Output the [X, Y] coordinate of the center of the cell containing the given text.  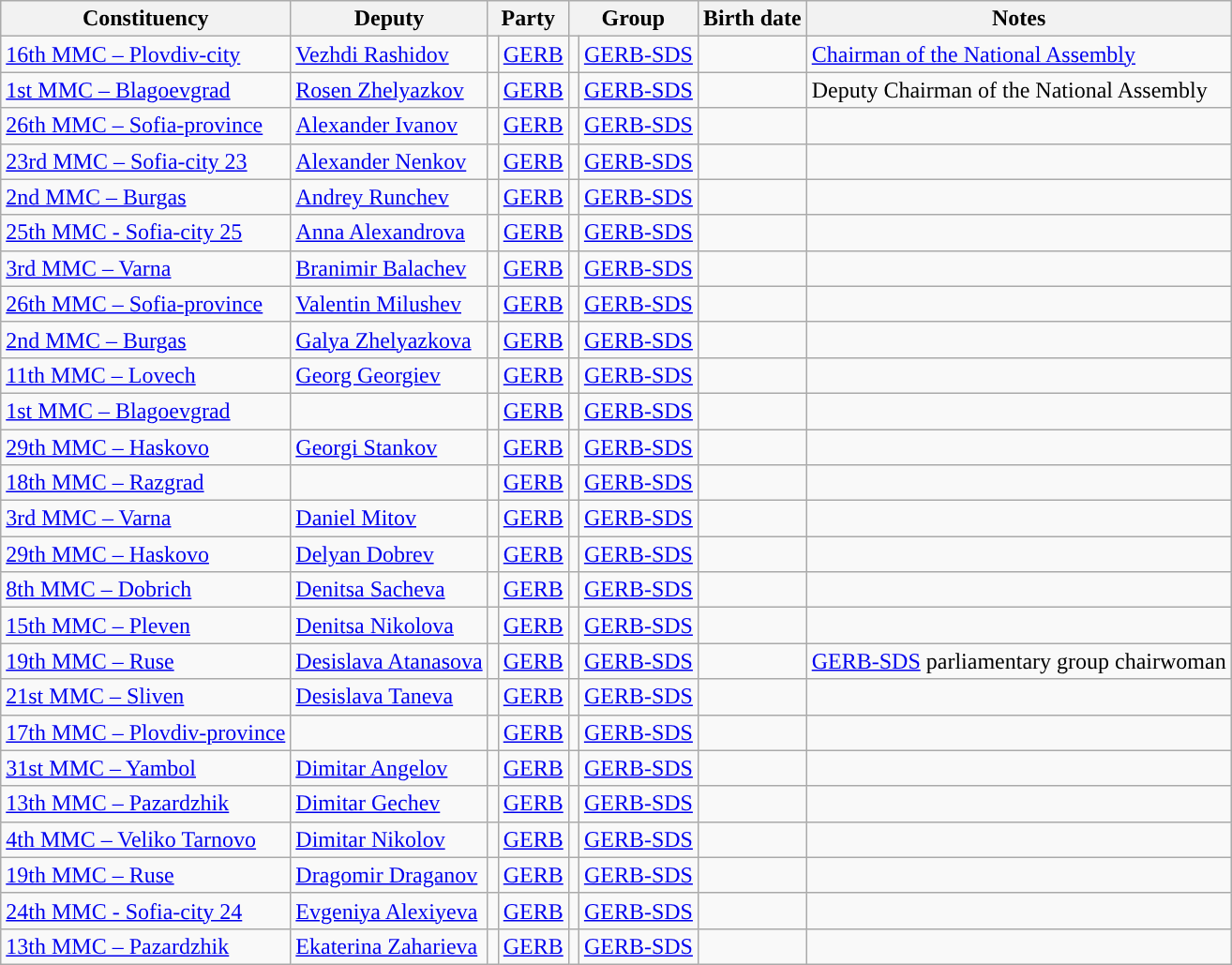
Rosen Zhelyazkov [389, 90]
23rd MMC – Sofia-city 23 [146, 161]
Dimitar Nikolov [389, 839]
Denitsa Nikolova [389, 626]
Party [528, 19]
4th MMC – Veliko Tarnovo [146, 839]
25th MMC - Sofia-city 25 [146, 233]
Constituency [146, 19]
Alexander Nenkov [389, 161]
Deputy [389, 19]
Delyan Dobrev [389, 554]
Anna Alexandrova [389, 233]
15th MMC – Pleven [146, 626]
Desislava Taneva [389, 697]
11th MMC – Lovech [146, 375]
Georg Georgiev [389, 375]
24th MMC - Sofia-city 24 [146, 911]
Dimitar Gechev [389, 804]
Daniel Mitov [389, 519]
Vezhdi Rashidov [389, 54]
Ekaterina Zaharieva [389, 946]
16th MMC – Plovdiv-city [146, 54]
Galya Zhelyazkova [389, 339]
18th MMC – Razgrad [146, 483]
Desislava Atanasova [389, 661]
Notes [1018, 19]
Valentin Milushev [389, 304]
Birth date [752, 19]
GERB-SDS parliamentary group chairwoman [1018, 661]
Deputy Chairman of the National Assembly [1018, 90]
17th MMC – Plovdiv-province [146, 732]
8th MMC – Dobrich [146, 590]
Denitsa Sacheva [389, 590]
Dragomir Draganov [389, 875]
Dimitar Angelov [389, 768]
Branimir Balachev [389, 268]
Chairman of the National Assembly [1018, 54]
Andrey Runchev [389, 197]
Evgeniya Alexiyeva [389, 911]
Georgi Stankov [389, 447]
31st MMC – Yambol [146, 768]
Alexander Ivanov [389, 126]
21st MMC – Sliven [146, 697]
Group [633, 19]
